From the cell containing the given text, extract its center point as [X, Y] coordinate. 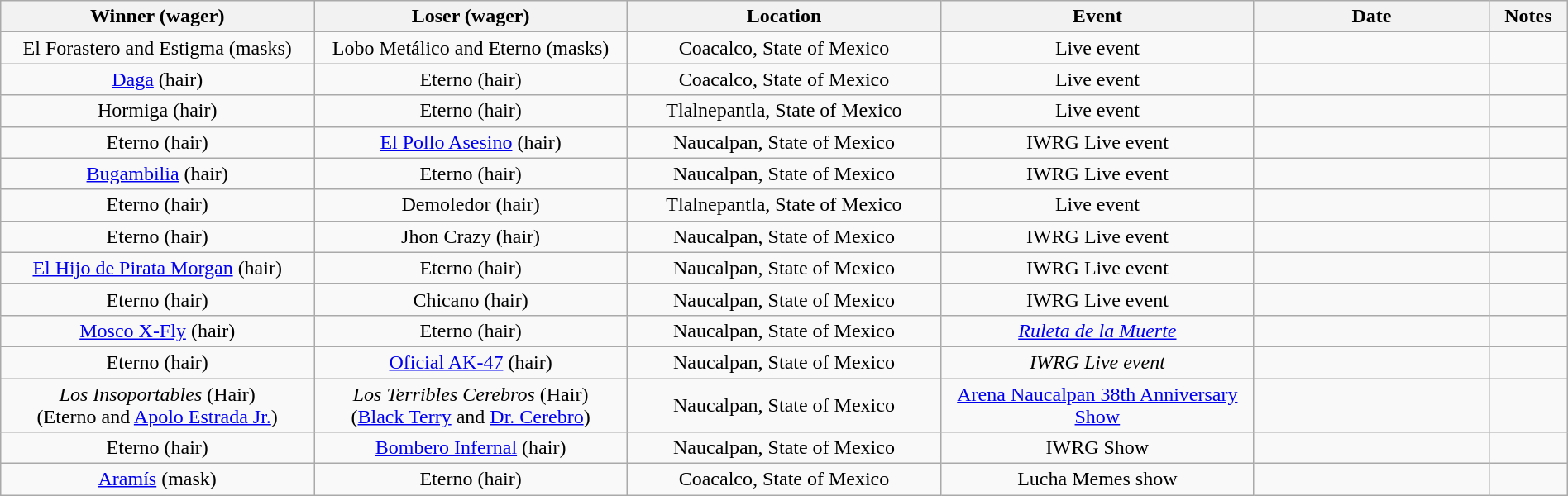
Event [1097, 17]
Ruleta de la Muerte [1097, 331]
Mosco X-Fly (hair) [157, 331]
Date [1371, 17]
Winner (wager) [157, 17]
Arena Naucalpan 38th Anniversary Show [1097, 405]
Bombero Infernal (hair) [471, 448]
Lucha Memes show [1097, 479]
Hormiga (hair) [157, 111]
Aramís (mask) [157, 479]
Daga (hair) [157, 79]
Notes [1528, 17]
Demoledor (hair) [471, 205]
Lobo Metálico and Eterno (masks) [471, 48]
Los Insoportables (Hair)(Eterno and Apolo Estrada Jr.) [157, 405]
Bugambilia (hair) [157, 174]
Oficial AK-47 (hair) [471, 362]
El Pollo Asesino (hair) [471, 142]
Los Terribles Cerebros (Hair)(Black Terry and Dr. Cerebro) [471, 405]
Location [784, 17]
Chicano (hair) [471, 299]
El Forastero and Estigma (masks) [157, 48]
Jhon Crazy (hair) [471, 236]
IWRG Show [1097, 448]
El Hijo de Pirata Morgan (hair) [157, 268]
Loser (wager) [471, 17]
